Search for the cell housing the specified text and yield its [x, y] center coordinate. 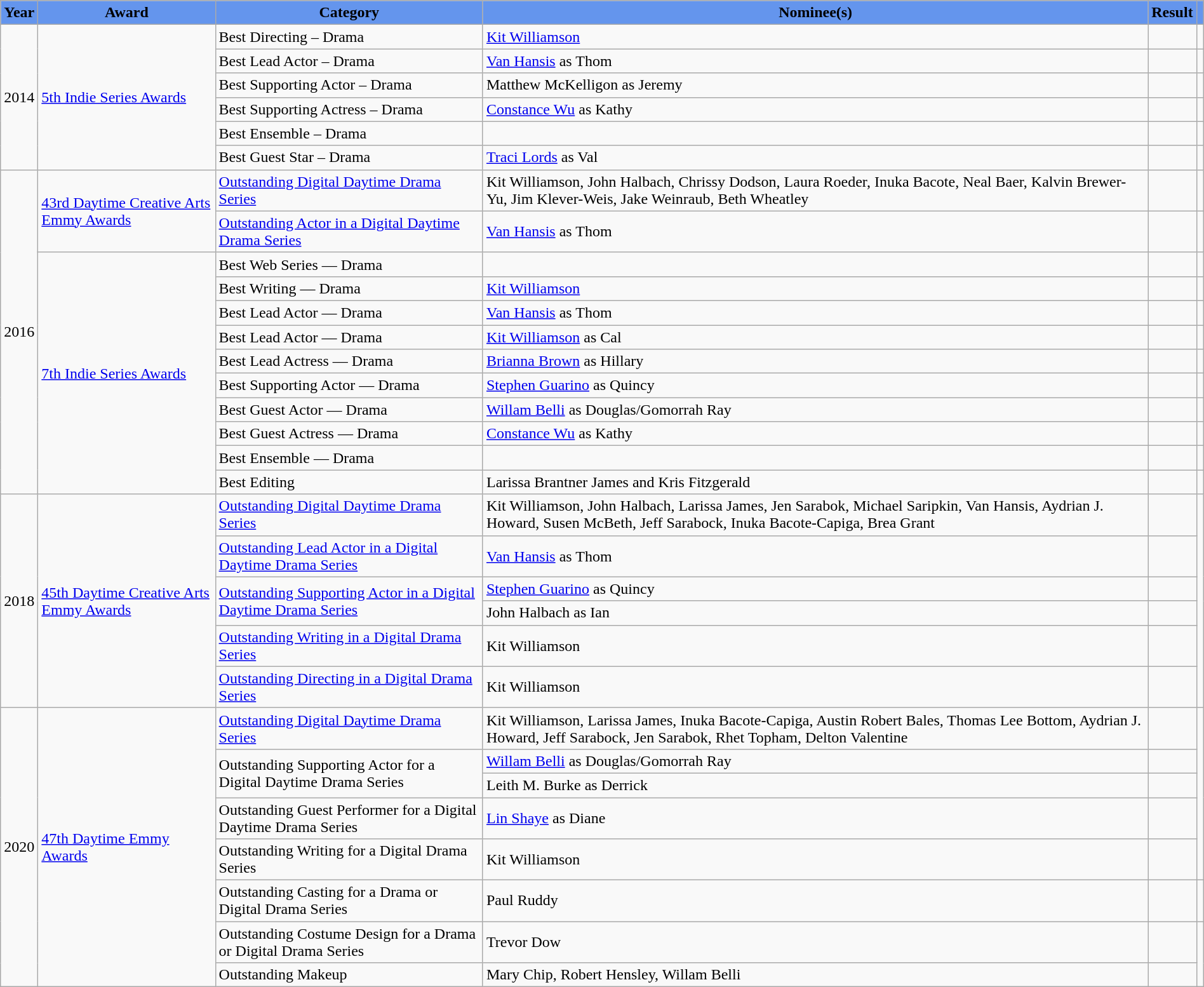
43rd Daytime Creative Arts Emmy Awards [127, 211]
2016 [19, 332]
Brianna Brown as Hillary [815, 361]
Outstanding Writing in a Digital Drama Series [349, 645]
Outstanding Actor in a Digital Daytime Drama Series [349, 231]
Best Supporting Actress – Drama [349, 109]
Outstanding Makeup [349, 975]
Outstanding Supporting Actor for a Digital Daytime Drama Series [349, 773]
7th Indie Series Awards [127, 373]
Outstanding Directing in a Digital Drama Series [349, 687]
Traci Lords as Val [815, 158]
Best Guest Actor — Drama [349, 410]
Larissa Brantner James and Kris Fitzgerald [815, 482]
John Halbach as Ian [815, 613]
Best Ensemble — Drama [349, 458]
Best Web Series — Drama [349, 264]
Outstanding Guest Performer for a Digital Daytime Drama Series [349, 818]
Best Editing [349, 482]
45th Daytime Creative Arts Emmy Awards [127, 601]
Best Supporting Actor – Drama [349, 85]
Kit Williamson as Cal [815, 337]
Trevor Dow [815, 943]
Mary Chip, Robert Hensley, Willam Belli [815, 975]
Best Guest Actress — Drama [349, 434]
Matthew McKelligon as Jeremy [815, 85]
Outstanding Writing for a Digital Drama Series [349, 860]
2018 [19, 601]
Best Supporting Actor — Drama [349, 386]
Leith M. Burke as Derrick [815, 785]
Best Directing – Drama [349, 37]
47th Daytime Emmy Awards [127, 847]
Best Lead Actor – Drama [349, 61]
Year [19, 13]
Best Writing — Drama [349, 288]
Result [1172, 13]
Best Guest Star – Drama [349, 158]
Best Ensemble – Drama [349, 133]
2020 [19, 847]
Nominee(s) [815, 13]
Category [349, 13]
Outstanding Supporting Actor in a Digital Daytime Drama Series [349, 601]
Outstanding Casting for a Drama or Digital Drama Series [349, 901]
Best Lead Actress — Drama [349, 361]
Award [127, 13]
Paul Ruddy [815, 901]
Lin Shaye as Diane [815, 818]
Outstanding Lead Actor in a Digital Daytime Drama Series [349, 556]
2014 [19, 97]
Outstanding Costume Design for a Drama or Digital Drama Series [349, 943]
Kit Williamson, John Halbach, Chrissy Dodson, Laura Roeder, Inuka Bacote, Neal Baer, Kalvin Brewer-Yu, Jim Klever-Weis, Jake Weinraub, Beth Wheatley [815, 191]
5th Indie Series Awards [127, 97]
